Search for the cell housing the specified text and yield its (X, Y) center coordinate. 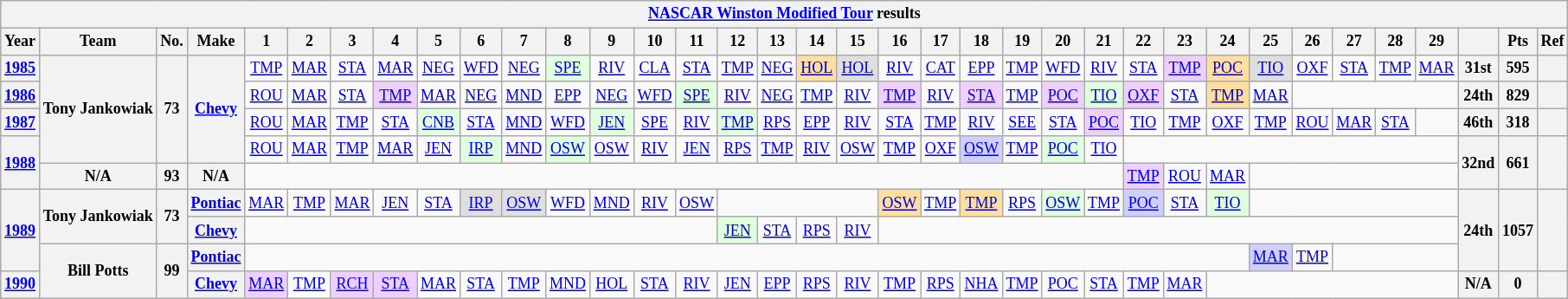
NHA (981, 284)
2 (310, 42)
CNB (439, 121)
1 (267, 42)
26 (1312, 42)
29 (1436, 42)
318 (1518, 121)
14 (817, 42)
27 (1354, 42)
18 (981, 42)
CLA (654, 68)
23 (1185, 42)
25 (1270, 42)
829 (1518, 95)
Year (21, 42)
28 (1396, 42)
22 (1143, 42)
8 (568, 42)
4 (395, 42)
32nd (1478, 163)
Bill Potts (98, 270)
1988 (21, 163)
1057 (1518, 231)
5 (439, 42)
595 (1518, 68)
99 (171, 270)
Ref (1552, 42)
No. (171, 42)
7 (524, 42)
17 (941, 42)
Pts (1518, 42)
16 (900, 42)
93 (171, 177)
1985 (21, 68)
10 (654, 42)
1986 (21, 95)
24 (1228, 42)
1990 (21, 284)
1987 (21, 121)
661 (1518, 163)
11 (697, 42)
15 (858, 42)
RCH (352, 284)
31st (1478, 68)
1989 (21, 231)
CAT (941, 68)
21 (1104, 42)
9 (611, 42)
20 (1063, 42)
46th (1478, 121)
13 (777, 42)
Team (98, 42)
0 (1518, 284)
6 (481, 42)
SEE (1022, 121)
NASCAR Winston Modified Tour results (784, 14)
12 (737, 42)
19 (1022, 42)
3 (352, 42)
Make (216, 42)
